Search for the cell housing the specified text and yield its (X, Y) center coordinate. 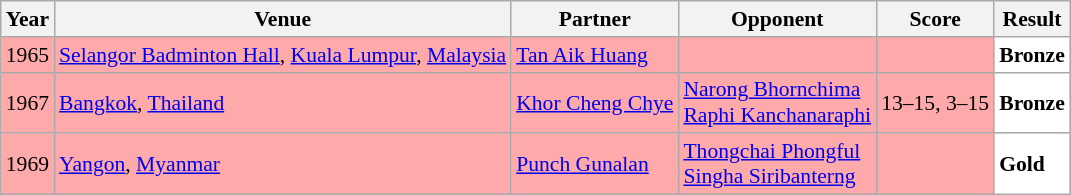
1969 (28, 164)
Bangkok, Thailand (282, 102)
Tan Aik Huang (594, 55)
Result (1032, 19)
1967 (28, 102)
Partner (594, 19)
Venue (282, 19)
Yangon, Myanmar (282, 164)
Gold (1032, 164)
Narong Bhornchima Raphi Kanchanaraphi (777, 102)
Selangor Badminton Hall, Kuala Lumpur, Malaysia (282, 55)
Punch Gunalan (594, 164)
Year (28, 19)
1965 (28, 55)
Score (935, 19)
13–15, 3–15 (935, 102)
Khor Cheng Chye (594, 102)
Opponent (777, 19)
Thongchai Phongful Singha Siribanterng (777, 164)
